Scan for the cell matching the given text and deliver its (x, y) coordinate at center. 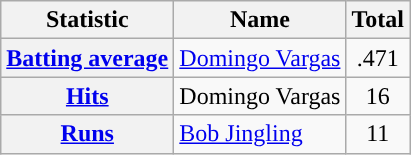
Runs (88, 134)
Bob Jingling (260, 134)
Total (378, 20)
Statistic (88, 20)
Hits (88, 96)
Batting average (88, 58)
.471 (378, 58)
Name (260, 20)
16 (378, 96)
11 (378, 134)
